Provide the [x, y] coordinate of the cell's center where the given text is located.  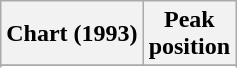
Peakposition [189, 34]
Chart (1993) [72, 34]
